Output the [X, Y] coordinate of the center of the cell containing the given text.  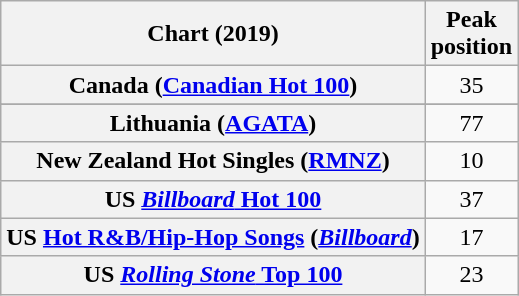
37 [471, 199]
US Hot R&B/Hip-Hop Songs (Billboard) [213, 237]
23 [471, 275]
35 [471, 85]
Canada (Canadian Hot 100) [213, 85]
77 [471, 123]
New Zealand Hot Singles (RMNZ) [213, 161]
17 [471, 237]
US Billboard Hot 100 [213, 199]
Lithuania (AGATA) [213, 123]
Peakposition [471, 34]
US Rolling Stone Top 100 [213, 275]
10 [471, 161]
Chart (2019) [213, 34]
